Identify which cell holds the provided text, then report its [X, Y] central coordinate. 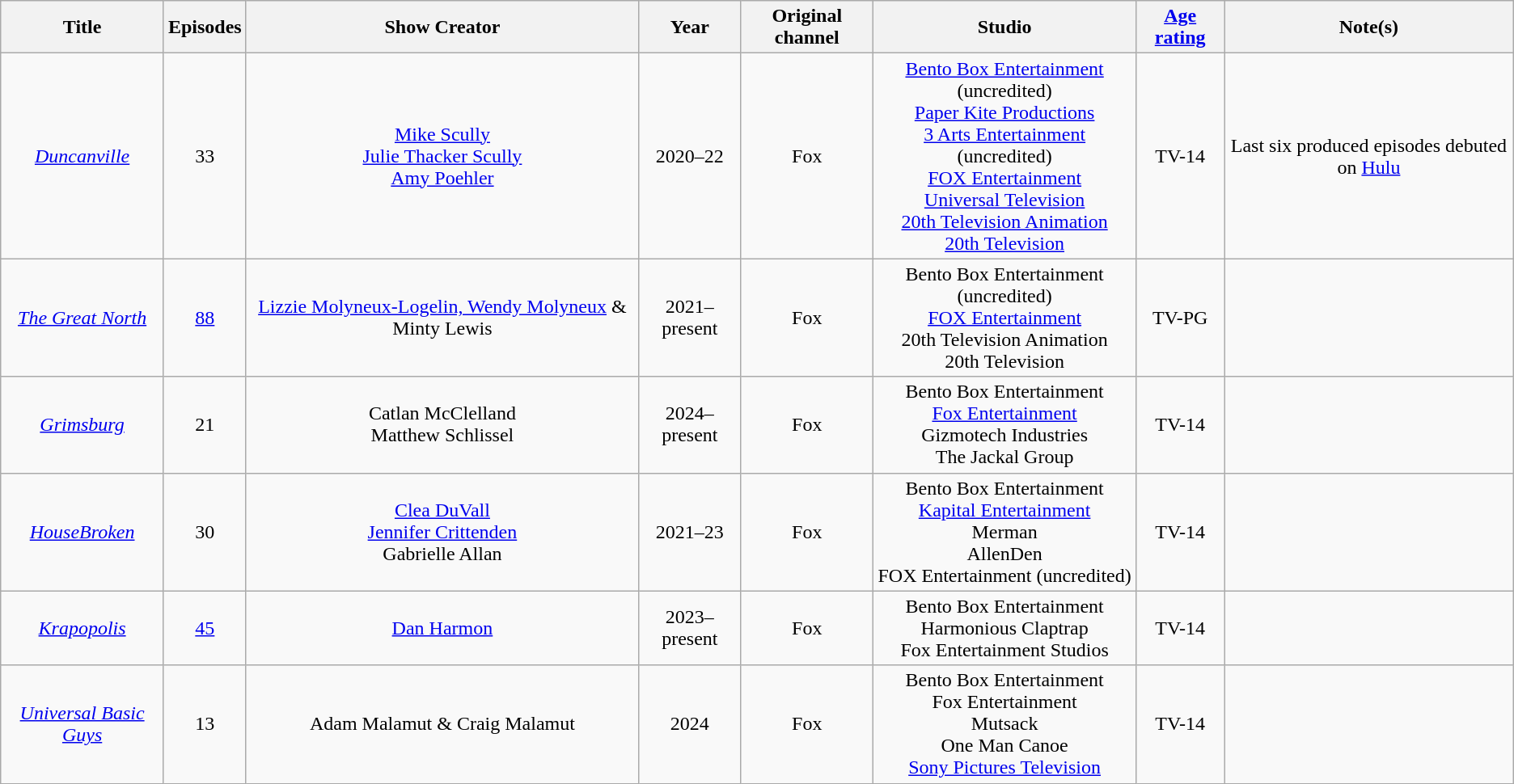
88 [205, 318]
Catlan McClellandMatthew Schlissel [442, 425]
Note(s) [1369, 27]
Bento Box EntertainmentKapital EntertainmentMermanAllenDenFOX Entertainment (uncredited) [1004, 532]
21 [205, 425]
Bento Box EntertainmentFox EntertainmentGizmotech IndustriesThe Jackal Group [1004, 425]
TV-PG [1181, 318]
HouseBroken [82, 532]
45 [205, 628]
The Great North [82, 318]
Lizzie Molyneux-Logelin, Wendy Molyneux & Minty Lewis [442, 318]
Original channel [807, 27]
Grimsburg [82, 425]
Mike ScullyJulie Thacker ScullyAmy Poehler [442, 156]
30 [205, 532]
2023–present [690, 628]
Bento Box EntertainmentHarmonious ClaptrapFox Entertainment Studios [1004, 628]
13 [205, 724]
2024 [690, 724]
33 [205, 156]
2020–22 [690, 156]
Last six produced episodes debuted on Hulu [1369, 156]
Universal Basic Guys [82, 724]
Studio [1004, 27]
Show Creator [442, 27]
Year [690, 27]
Bento Box Entertainment (uncredited)FOX Entertainment20th Television Animation20th Television [1004, 318]
Dan Harmon [442, 628]
Duncanville [82, 156]
2021–23 [690, 532]
Krapopolis [82, 628]
2024–present [690, 425]
Episodes [205, 27]
Clea DuVallJennifer CrittendenGabrielle Allan [442, 532]
2021–present [690, 318]
Bento Box EntertainmentFox EntertainmentMutsackOne Man CanoeSony Pictures Television [1004, 724]
Adam Malamut & Craig Malamut [442, 724]
Title [82, 27]
Age rating [1181, 27]
